Detect which cell encompasses the target text, then output its [X, Y] center coordinate. 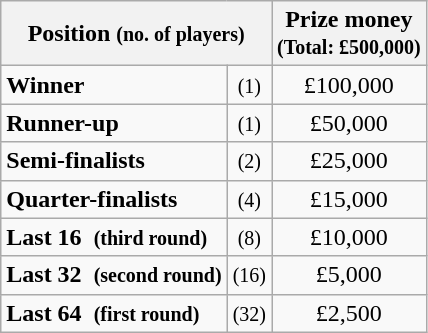
(4) [249, 199]
Winner [114, 85]
Quarter-finalists [114, 199]
£15,000 [350, 199]
Last 64 (first round) [114, 313]
(8) [249, 237]
Last 32 (second round) [114, 275]
Prize money(Total: £500,000) [350, 34]
£50,000 [350, 123]
£10,000 [350, 237]
(16) [249, 275]
Runner-up [114, 123]
(2) [249, 161]
Position (no. of players) [136, 34]
£100,000 [350, 85]
£5,000 [350, 275]
£25,000 [350, 161]
Last 16 (third round) [114, 237]
Semi-finalists [114, 161]
(32) [249, 313]
£2,500 [350, 313]
